Search for the cell housing the specified text and yield its (X, Y) center coordinate. 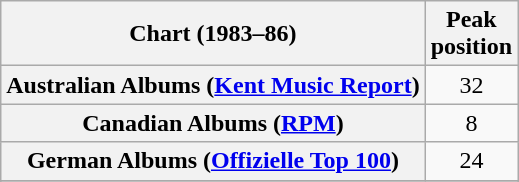
Australian Albums (Kent Music Report) (213, 85)
24 (471, 161)
8 (471, 123)
Canadian Albums (RPM) (213, 123)
German Albums (Offizielle Top 100) (213, 161)
32 (471, 85)
Chart (1983–86) (213, 34)
Peakposition (471, 34)
